Find where the given text appears and provide that cell's center as (X, Y) coordinate. 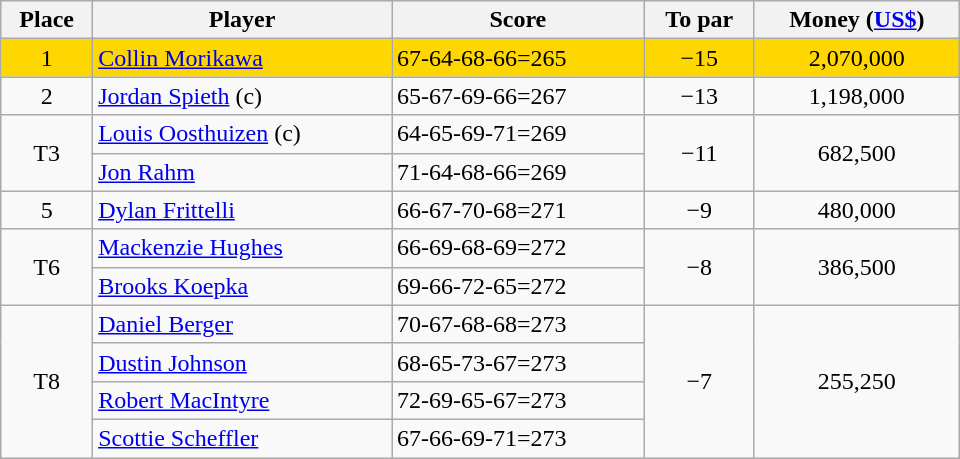
Dylan Frittelli (242, 210)
2,070,000 (856, 58)
−15 (699, 58)
−8 (699, 267)
T3 (47, 153)
255,250 (856, 381)
Jordan Spieth (c) (242, 96)
1,198,000 (856, 96)
Brooks Koepka (242, 286)
Score (518, 20)
386,500 (856, 267)
66-67-70-68=271 (518, 210)
Player (242, 20)
480,000 (856, 210)
−11 (699, 153)
Collin Morikawa (242, 58)
T8 (47, 381)
Daniel Berger (242, 324)
70-67-68-68=273 (518, 324)
67-66-69-71=273 (518, 438)
Money (US$) (856, 20)
682,500 (856, 153)
67-64-68-66=265 (518, 58)
2 (47, 96)
64-65-69-71=269 (518, 134)
5 (47, 210)
Jon Rahm (242, 172)
−7 (699, 381)
−13 (699, 96)
Scottie Scheffler (242, 438)
72-69-65-67=273 (518, 400)
66-69-68-69=272 (518, 248)
Louis Oosthuizen (c) (242, 134)
Mackenzie Hughes (242, 248)
Place (47, 20)
Dustin Johnson (242, 362)
To par (699, 20)
69-66-72-65=272 (518, 286)
T6 (47, 267)
68-65-73-67=273 (518, 362)
Robert MacIntyre (242, 400)
1 (47, 58)
71-64-68-66=269 (518, 172)
−9 (699, 210)
65-67-69-66=267 (518, 96)
